Determine the (X, Y) coordinate at the center of the cell enclosing the given text.  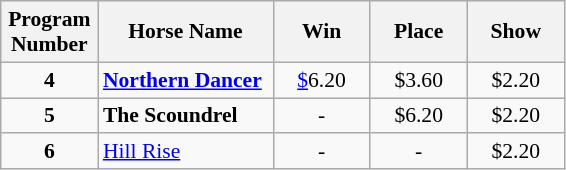
Place (418, 32)
The Scoundrel (186, 116)
$3.60 (418, 80)
5 (50, 116)
4 (50, 80)
Horse Name (186, 32)
Program Number (50, 32)
Win (322, 32)
Northern Dancer (186, 80)
Show (516, 32)
Hill Rise (186, 152)
6 (50, 152)
